Return [X, Y] of the center of cell containing provided text 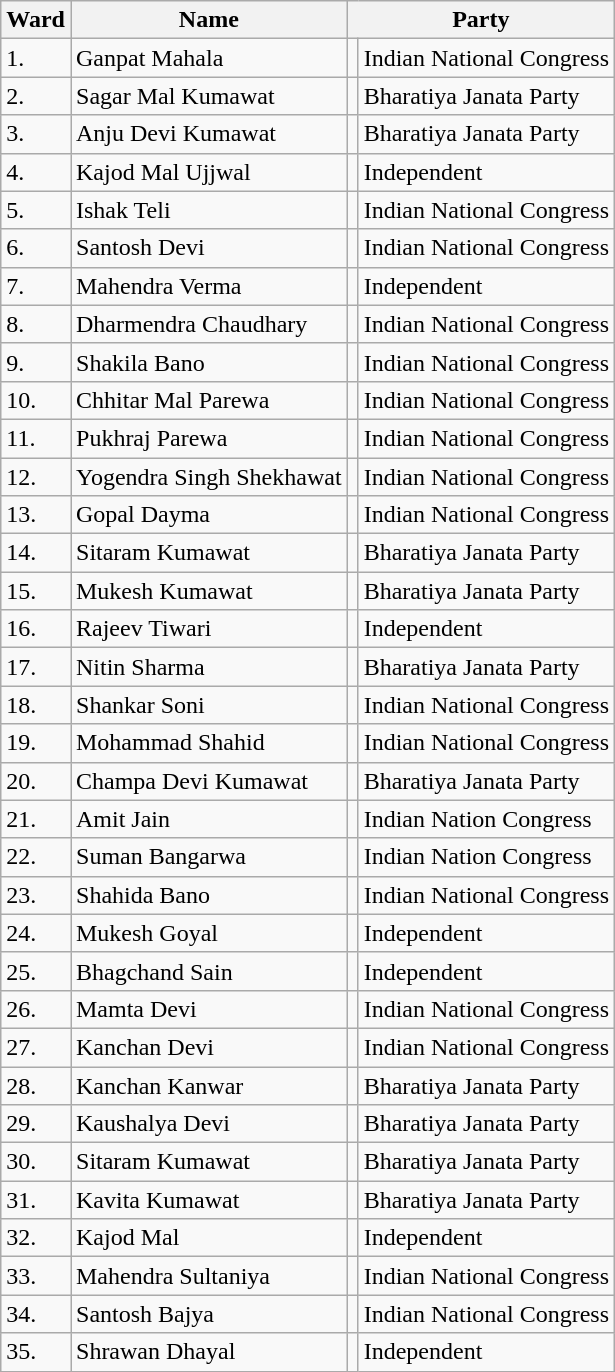
Mahendra Sultaniya [208, 1276]
Party [480, 20]
23. [36, 895]
33. [36, 1276]
17. [36, 667]
Mamta Devi [208, 1009]
20. [36, 781]
Shrawan Dhayal [208, 1352]
Ward [36, 20]
Bhagchand Sain [208, 971]
Chhitar Mal Parewa [208, 400]
Name [208, 20]
22. [36, 857]
27. [36, 1047]
19. [36, 743]
35. [36, 1352]
10. [36, 400]
Shahida Bano [208, 895]
11. [36, 438]
Shakila Bano [208, 362]
Kavita Kumawat [208, 1200]
Sagar Mal Kumawat [208, 96]
Kajod Mal Ujjwal [208, 172]
26. [36, 1009]
Santosh Devi [208, 248]
25. [36, 971]
Mahendra Verma [208, 286]
29. [36, 1124]
5. [36, 210]
Ganpat Mahala [208, 58]
Kanchan Devi [208, 1047]
12. [36, 477]
Kaushalya Devi [208, 1124]
31. [36, 1200]
Yogendra Singh Shekhawat [208, 477]
9. [36, 362]
Mohammad Shahid [208, 743]
7. [36, 286]
2. [36, 96]
Anju Devi Kumawat [208, 134]
14. [36, 553]
Dharmendra Chaudhary [208, 324]
6. [36, 248]
15. [36, 591]
34. [36, 1314]
18. [36, 705]
28. [36, 1085]
Kajod Mal [208, 1238]
Santosh Bajya [208, 1314]
Mukesh Kumawat [208, 591]
Kanchan Kanwar [208, 1085]
24. [36, 933]
8. [36, 324]
13. [36, 515]
4. [36, 172]
Suman Bangarwa [208, 857]
21. [36, 819]
3. [36, 134]
30. [36, 1162]
Pukhraj Parewa [208, 438]
Nitin Sharma [208, 667]
32. [36, 1238]
Ishak Teli [208, 210]
Amit Jain [208, 819]
Gopal Dayma [208, 515]
1. [36, 58]
16. [36, 629]
Champa Devi Kumawat [208, 781]
Rajeev Tiwari [208, 629]
Shankar Soni [208, 705]
Mukesh Goyal [208, 933]
